Scan for the cell matching the given text and deliver its (x, y) coordinate at center. 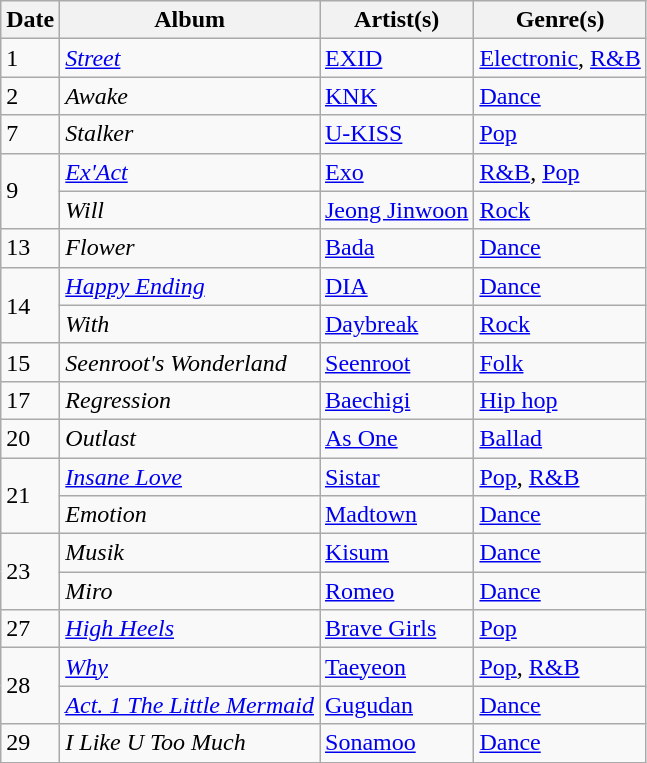
Outlast (190, 438)
7 (30, 134)
21 (30, 496)
Miro (190, 591)
Brave Girls (397, 629)
Hip hop (560, 400)
Electronic, R&B (560, 58)
Will (190, 210)
Why (190, 667)
Act. 1 The Little Mermaid (190, 705)
Ex'Act (190, 172)
17 (30, 400)
Taeyeon (397, 667)
27 (30, 629)
1 (30, 58)
Regression (190, 400)
Sistar (397, 477)
DIA (397, 286)
High Heels (190, 629)
Folk (560, 362)
Gugudan (397, 705)
Daybreak (397, 324)
Album (190, 20)
Genre(s) (560, 20)
Madtown (397, 515)
U-KISS (397, 134)
28 (30, 686)
9 (30, 191)
Flower (190, 248)
Awake (190, 96)
Jeong Jinwoon (397, 210)
Street (190, 58)
Seenroot (397, 362)
Sonamoo (397, 743)
23 (30, 572)
Kisum (397, 553)
Exo (397, 172)
29 (30, 743)
Romeo (397, 591)
15 (30, 362)
2 (30, 96)
KNK (397, 96)
14 (30, 305)
EXID (397, 58)
Musik (190, 553)
Emotion (190, 515)
Bada (397, 248)
With (190, 324)
13 (30, 248)
R&B, Pop (560, 172)
Seenroot's Wonderland (190, 362)
As One (397, 438)
20 (30, 438)
Insane Love (190, 477)
Stalker (190, 134)
Artist(s) (397, 20)
Happy Ending (190, 286)
Date (30, 20)
Ballad (560, 438)
I Like U Too Much (190, 743)
Baechigi (397, 400)
